Find where the given text appears and provide that cell's center as (X, Y) coordinate. 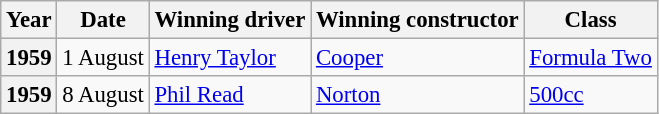
Phil Read (230, 95)
8 August (103, 95)
Cooper (418, 58)
Class (590, 20)
Date (103, 20)
Henry Taylor (230, 58)
1 August (103, 58)
Winning constructor (418, 20)
500cc (590, 95)
Winning driver (230, 20)
Norton (418, 95)
Year (29, 20)
Formula Two (590, 58)
